Pinpoint the cell where the given text exists, returning its (X, Y) midpoint coordinate. 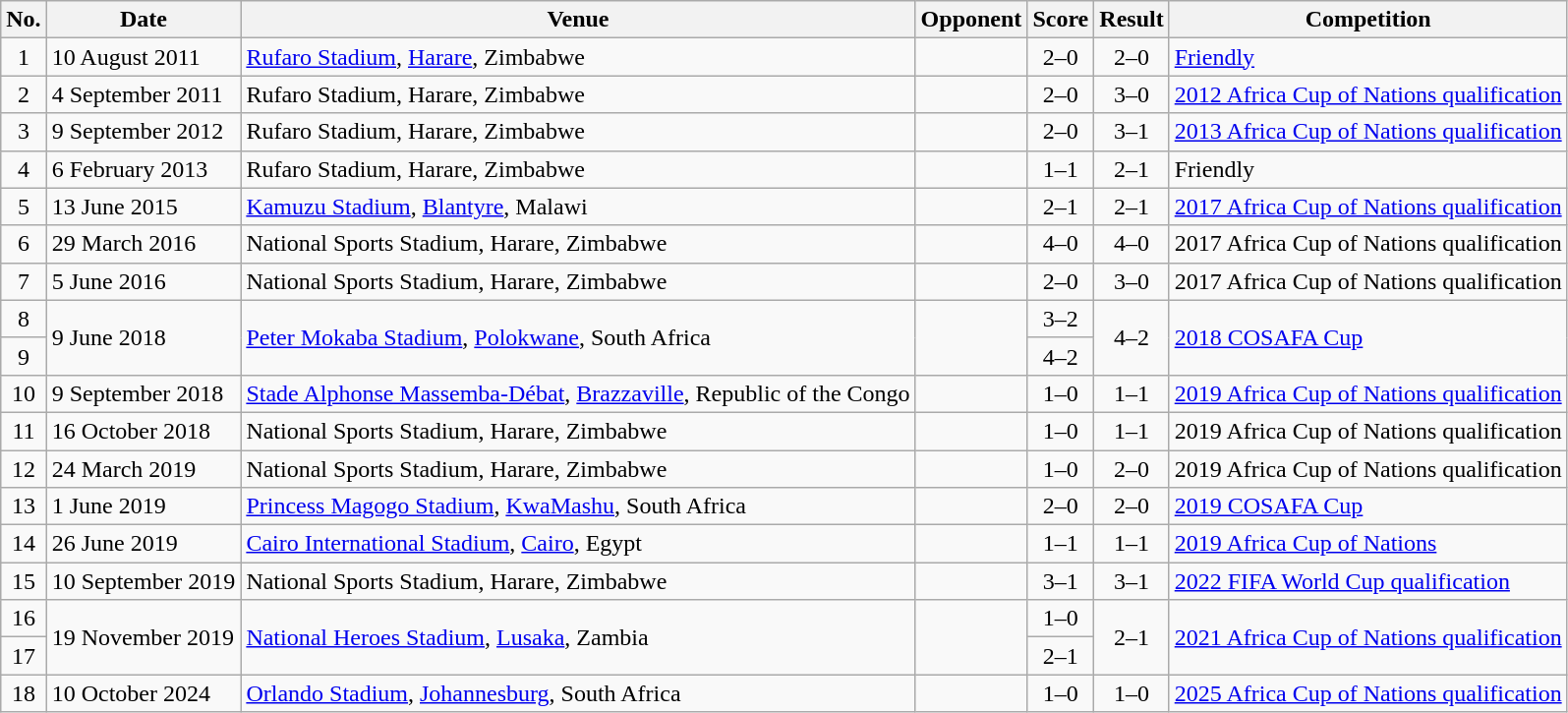
Kamuzu Stadium, Blantyre, Malawi (578, 207)
7 (24, 281)
Opponent (971, 20)
11 (24, 431)
3–2 (1061, 319)
Score (1061, 20)
10 October 2024 (144, 693)
14 (24, 544)
13 (24, 506)
Venue (578, 20)
5 (24, 207)
4 (24, 169)
16 (24, 619)
24 March 2019 (144, 469)
9 September 2012 (144, 132)
Princess Magogo Stadium, KwaMashu, South Africa (578, 506)
10 September 2019 (144, 581)
2019 Africa Cup of Nations (1368, 544)
29 March 2016 (144, 244)
2012 Africa Cup of Nations qualification (1368, 94)
No. (24, 20)
26 June 2019 (144, 544)
9 (24, 356)
2022 FIFA World Cup qualification (1368, 581)
Result (1132, 20)
3 (24, 132)
16 October 2018 (144, 431)
8 (24, 319)
10 August 2011 (144, 57)
National Heroes Stadium, Lusaka, Zambia (578, 637)
4 September 2011 (144, 94)
Peter Mokaba Stadium, Polokwane, South Africa (578, 337)
2018 COSAFA Cup (1368, 337)
10 (24, 393)
Date (144, 20)
2019 COSAFA Cup (1368, 506)
15 (24, 581)
2 (24, 94)
6 (24, 244)
18 (24, 693)
Competition (1368, 20)
5 June 2016 (144, 281)
17 (24, 656)
12 (24, 469)
13 June 2015 (144, 207)
2021 Africa Cup of Nations qualification (1368, 637)
19 November 2019 (144, 637)
Orlando Stadium, Johannesburg, South Africa (578, 693)
2025 Africa Cup of Nations qualification (1368, 693)
2013 Africa Cup of Nations qualification (1368, 132)
6 February 2013 (144, 169)
1 (24, 57)
Stade Alphonse Massemba-Débat, Brazzaville, Republic of the Congo (578, 393)
9 June 2018 (144, 337)
9 September 2018 (144, 393)
1 June 2019 (144, 506)
Cairo International Stadium, Cairo, Egypt (578, 544)
